Provide the [X, Y] coordinate of the cell's center where the given text is located.  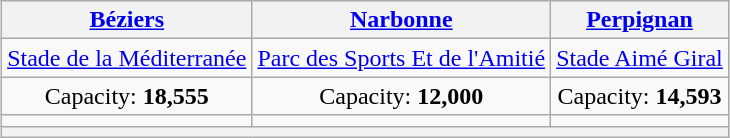
Narbonne [402, 20]
Perpignan [640, 20]
Capacity: 18,555 [127, 96]
Capacity: 14,593 [640, 96]
Parc des Sports Et de l'Amitié [402, 58]
Béziers [127, 20]
Stade de la Méditerranée [127, 58]
Capacity: 12,000 [402, 96]
Stade Aimé Giral [640, 58]
